Output the (x, y) coordinate of the center of the cell containing the given text.  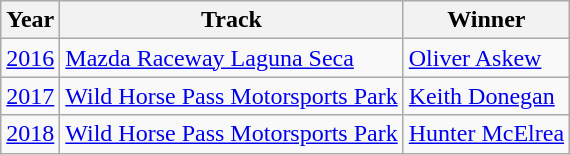
2016 (30, 58)
Mazda Raceway Laguna Seca (232, 58)
Track (232, 20)
2018 (30, 134)
Keith Donegan (486, 96)
Year (30, 20)
Oliver Askew (486, 58)
Winner (486, 20)
Hunter McElrea (486, 134)
2017 (30, 96)
